From the cell containing the given text, extract its center point as [X, Y] coordinate. 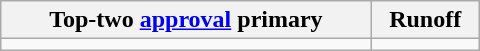
Runoff [425, 20]
Top-two approval primary [186, 20]
